Return the (x, y) coordinate for the center point of the cell that contains the specified text.  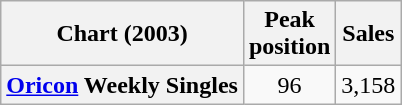
Chart (2003) (122, 34)
Sales (368, 34)
Oricon Weekly Singles (122, 85)
Peakposition (289, 34)
3,158 (368, 85)
96 (289, 85)
